Detect which cell encompasses the target text, then output its (x, y) center coordinate. 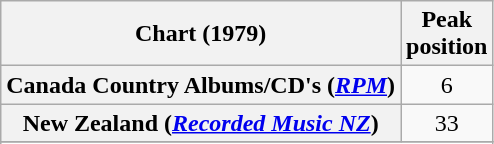
33 (447, 123)
Peak position (447, 34)
Chart (1979) (201, 34)
New Zealand (Recorded Music NZ) (201, 123)
Canada Country Albums/CD's (RPM) (201, 85)
6 (447, 85)
